Determine the (X, Y) coordinate at the center of the cell enclosing the given text.  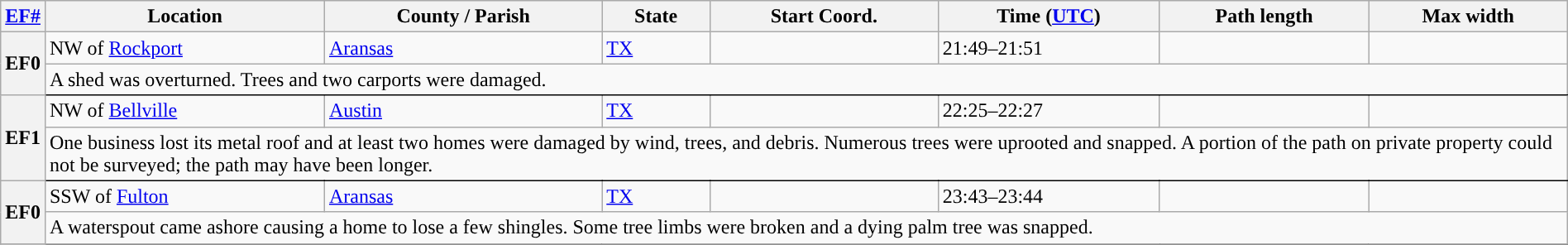
Austin (463, 111)
A shed was overturned. Trees and two carports were damaged. (806, 79)
EF1 (23, 137)
NW of Rockport (184, 48)
EF# (23, 17)
A waterspout came ashore causing a home to lose a few shingles. Some tree limbs were broken and a dying palm tree was snapped. (806, 228)
Start Coord. (824, 17)
23:43–23:44 (1049, 196)
Location (184, 17)
County / Parish (463, 17)
State (657, 17)
22:25–22:27 (1049, 111)
Max width (1468, 17)
Time (UTC) (1049, 17)
SSW of Fulton (184, 196)
NW of Bellville (184, 111)
Path length (1264, 17)
21:49–21:51 (1049, 48)
